Identify which cell holds the provided text, then report its (X, Y) central coordinate. 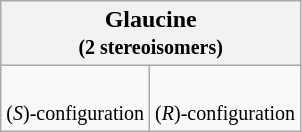
Glaucine(2 stereoisomers) (151, 34)
(R)-configuration (226, 98)
(S)-configuration (76, 98)
